Return (X, Y) of the center of cell containing provided text 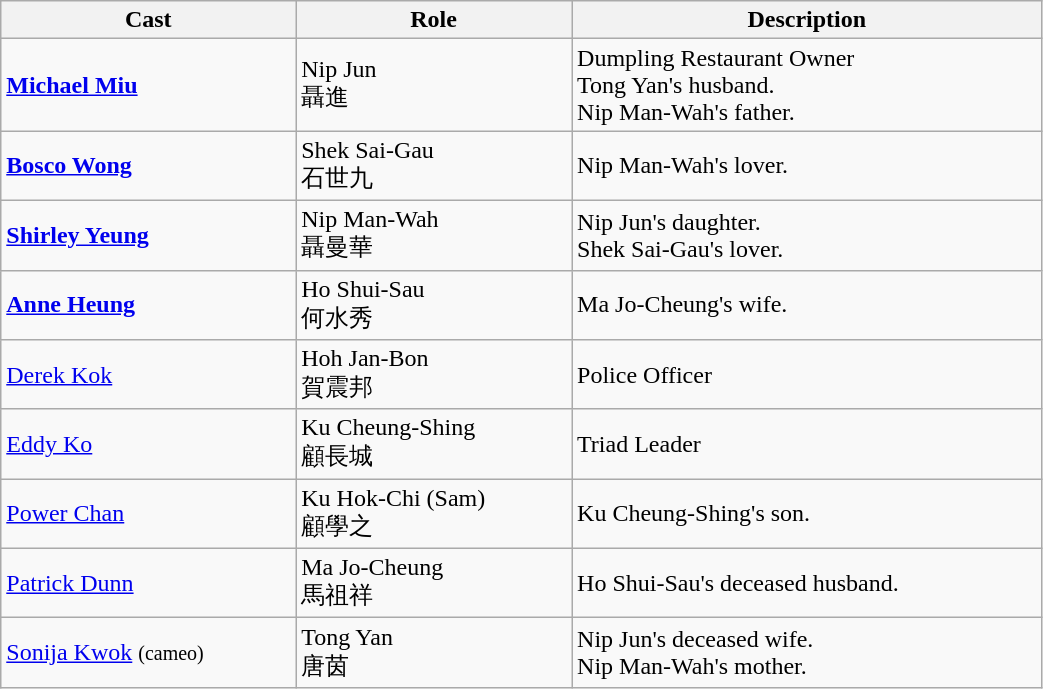
Bosco Wong (148, 166)
Ma Jo-Cheung's wife. (808, 305)
Ku Cheung-Shing 顧長城 (434, 444)
Triad Leader (808, 444)
Nip Man-Wah 聶曼華 (434, 235)
Ku Cheung-Shing's son. (808, 514)
Role (434, 20)
Patrick Dunn (148, 583)
Ho Shui-Sau 何水秀 (434, 305)
Tong Yan 唐茵 (434, 653)
Shek Sai-Gau 石世九 (434, 166)
Nip Jun's daughter. Shek Sai-Gau's lover. (808, 235)
Eddy Ko (148, 444)
Ma Jo-Cheung 馬祖祥 (434, 583)
Ho Shui-Sau's deceased husband. (808, 583)
Nip Man-Wah's lover. (808, 166)
Cast (148, 20)
Ku Hok-Chi (Sam) 顧學之 (434, 514)
Derek Kok (148, 375)
Nip Jun's deceased wife. Nip Man-Wah's mother. (808, 653)
Police Officer (808, 375)
Nip Jun 聶進 (434, 85)
Sonija Kwok (cameo) (148, 653)
Dumpling Restaurant Owner Tong Yan's husband. Nip Man-Wah's father. (808, 85)
Description (808, 20)
Anne Heung (148, 305)
Hoh Jan-Bon 賀震邦 (434, 375)
Shirley Yeung (148, 235)
Power Chan (148, 514)
Michael Miu (148, 85)
